Extract the [X, Y] coordinate from the center of the cell holding the provided text.  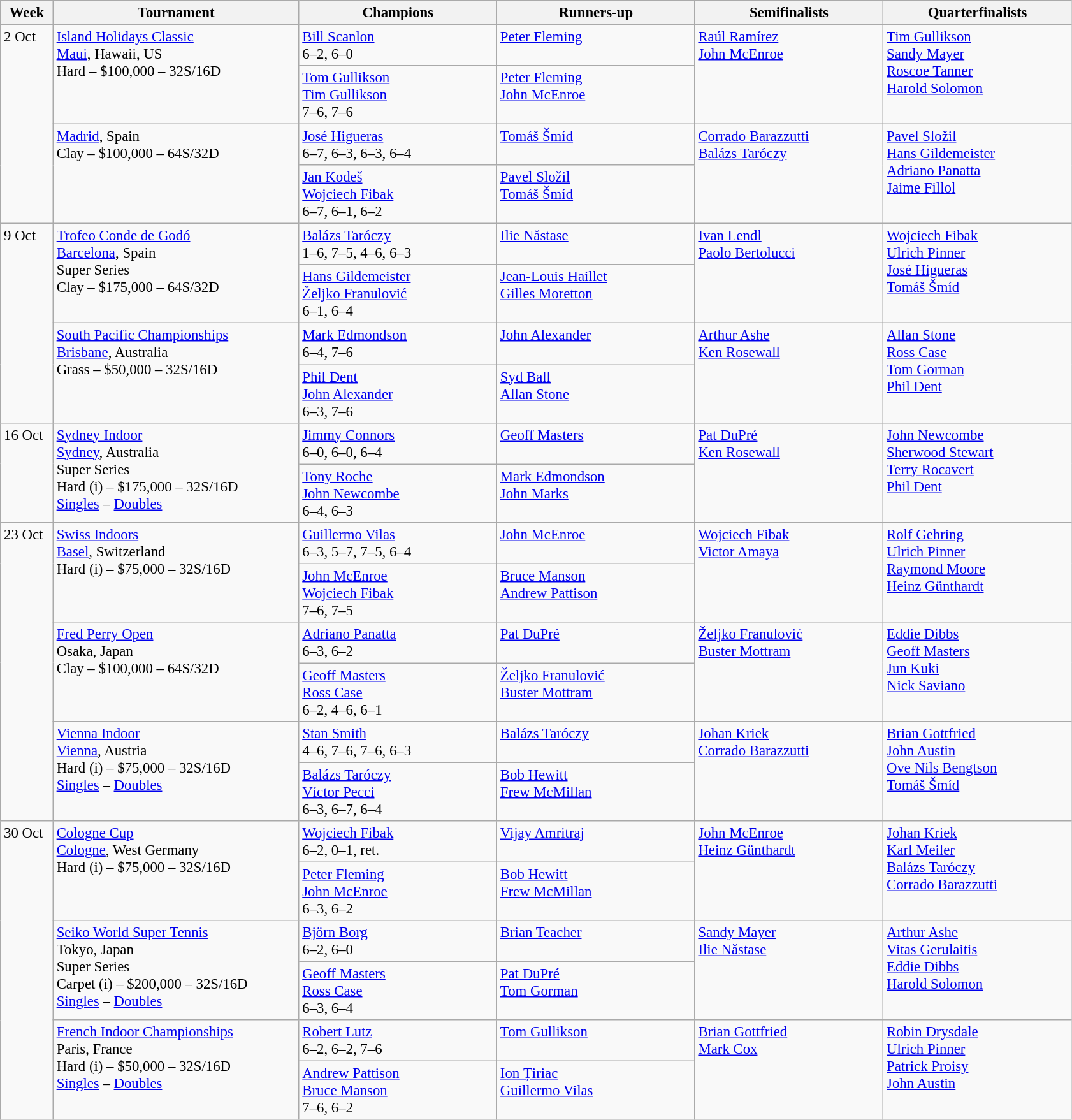
Arthur Ashe Ken Rosewall [789, 373]
John Newcombe Sherwood Stewart Terry Rocavert Phil Dent [978, 472]
Björn Borg 6–2, 6–0 [398, 941]
Arthur Ashe Vitas Gerulaitis Eddie Dibbs Harold Solomon [978, 970]
Tony Roche John Newcombe 6–4, 6–3 [398, 493]
Ivan Lendl Paolo Bertolucci [789, 273]
John McEnroe [597, 543]
Raúl Ramírez John McEnroe [789, 75]
Hans Gildemeister Željko Franulović 6–1, 6–4 [398, 295]
Champions [398, 13]
Sandy Mayer Ilie Năstase [789, 970]
French Indoor Championships Paris, France Hard (i) – $50,000 – 32S/16D Singles – Doubles [176, 1070]
Mark Edmondson 6–4, 7–6 [398, 344]
Quarterfinalists [978, 13]
Wojciech Fibak Victor Amaya [789, 572]
Guillermo Vilas 6–3, 5–7, 7–5, 6–4 [398, 543]
Ion Țiriac Guillermo Vilas [597, 1091]
John McEnroe Wojciech Fibak 7–6, 7–5 [398, 593]
Tim Gullikson Sandy Mayer Roscoe Tanner Harold Solomon [978, 75]
Stan Smith 4–6, 7–6, 7–6, 6–3 [398, 742]
John McEnroe Heinz Günthardt [789, 871]
Wojciech Fibak Ulrich Pinner José Higueras Tomáš Šmíd [978, 273]
Brian Gottfried John Austin Ove Nils Bengtson Tomáš Šmíd [978, 771]
Robert Lutz 6–2, 6–2, 7–6 [398, 1040]
Jean-Louis Haillet Gilles Moretton [597, 295]
Allan Stone Ross Case Tom Gorman Phil Dent [978, 373]
Pat DuPré Tom Gorman [597, 991]
Mark Edmondson John Marks [597, 493]
Balázs Taróczy 1–6, 7–5, 4–6, 6–3 [398, 245]
Johan Kriek Corrado Barazzutti [789, 771]
9 Oct [27, 323]
Balázs Taróczy Víctor Pecci 6–3, 6–7, 6–4 [398, 792]
Seiko World Super Tennis Tokyo, Japan Super Series Carpet (i) – $200,000 – 32S/16D Singles – Doubles [176, 970]
Peter Fleming [597, 46]
Robin Drysdale Ulrich Pinner Patrick Proisy John Austin [978, 1070]
Geoff Masters Ross Case 6–3, 6–4 [398, 991]
Fred Perry Open Osaka, Japan Clay – $100,000 – 64S/32D [176, 672]
Corrado Barazzutti Balázs Taróczy [789, 174]
2 Oct [27, 124]
Brian Gottfried Mark Cox [789, 1070]
Geoff Masters [597, 444]
John Alexander [597, 344]
Trofeo Conde de Godó Barcelona, Spain Super Series Clay – $175,000 – 64S/32D [176, 273]
Andrew Pattison Bruce Manson 7–6, 6–2 [398, 1091]
Vienna Indoor Vienna, Austria Hard (i) – $75,000 – 32S/16D Singles – Doubles [176, 771]
Bruce Manson Andrew Pattison [597, 593]
Sydney Indoor Sydney, Australia Super Series Hard (i) – $175,000 – 32S/16D Singles – Doubles [176, 472]
Vijay Amritraj [597, 841]
Peter Fleming John McEnroe 6–3, 6–2 [398, 892]
23 Oct [27, 672]
Ilie Năstase [597, 245]
30 Oct [27, 970]
Tomáš Šmíd [597, 145]
South Pacific Championships Brisbane, Australia Grass – $50,000 – 32S/16D [176, 373]
Week [27, 13]
Balázs Taróczy [597, 742]
Jimmy Connors 6–0, 6–0, 6–4 [398, 444]
Geoff Masters Ross Case 6–2, 4–6, 6–1 [398, 692]
Semifinalists [789, 13]
Bill Scanlon 6–2, 6–0 [398, 46]
José Higueras 6–7, 6–3, 6–3, 6–4 [398, 145]
Rolf Gehring Ulrich Pinner Raymond Moore Heinz Günthardt [978, 572]
Peter Fleming John McEnroe [597, 95]
Brian Teacher [597, 941]
Island Holidays Classic Maui, Hawaii, US Hard – $100,000 – 32S/16D [176, 75]
Pat DuPré [597, 643]
Adriano Panatta 6–3, 6–2 [398, 643]
Pavel Složil Hans Gildemeister Adriano Panatta Jaime Fillol [978, 174]
Pat DuPré Ken Rosewall [789, 472]
Madrid, Spain Clay – $100,000 – 64S/32D [176, 174]
Tournament [176, 13]
Syd Ball Allan Stone [597, 394]
Swiss IndoorsBasel, Switzerland Hard (i) – $75,000 – 32S/16D [176, 572]
Cologne Cup Cologne, West Germany Hard (i) – $75,000 – 32S/16D [176, 871]
Jan Kodeš Wojciech Fibak 6–7, 6–1, 6–2 [398, 194]
Tom Gullikson [597, 1040]
Johan Kriek Karl Meiler Balázs Taróczy Corrado Barazzutti [978, 871]
Wojciech Fibak 6–2, 0–1, ret. [398, 841]
16 Oct [27, 472]
Tom Gullikson Tim Gullikson 7–6, 7–6 [398, 95]
Pavel Složil Tomáš Šmíd [597, 194]
Phil Dent John Alexander 6–3, 7–6 [398, 394]
Runners-up [597, 13]
Eddie Dibbs Geoff Masters Jun Kuki Nick Saviano [978, 672]
